Pinpoint the cell where the given text exists, returning its [x, y] midpoint coordinate. 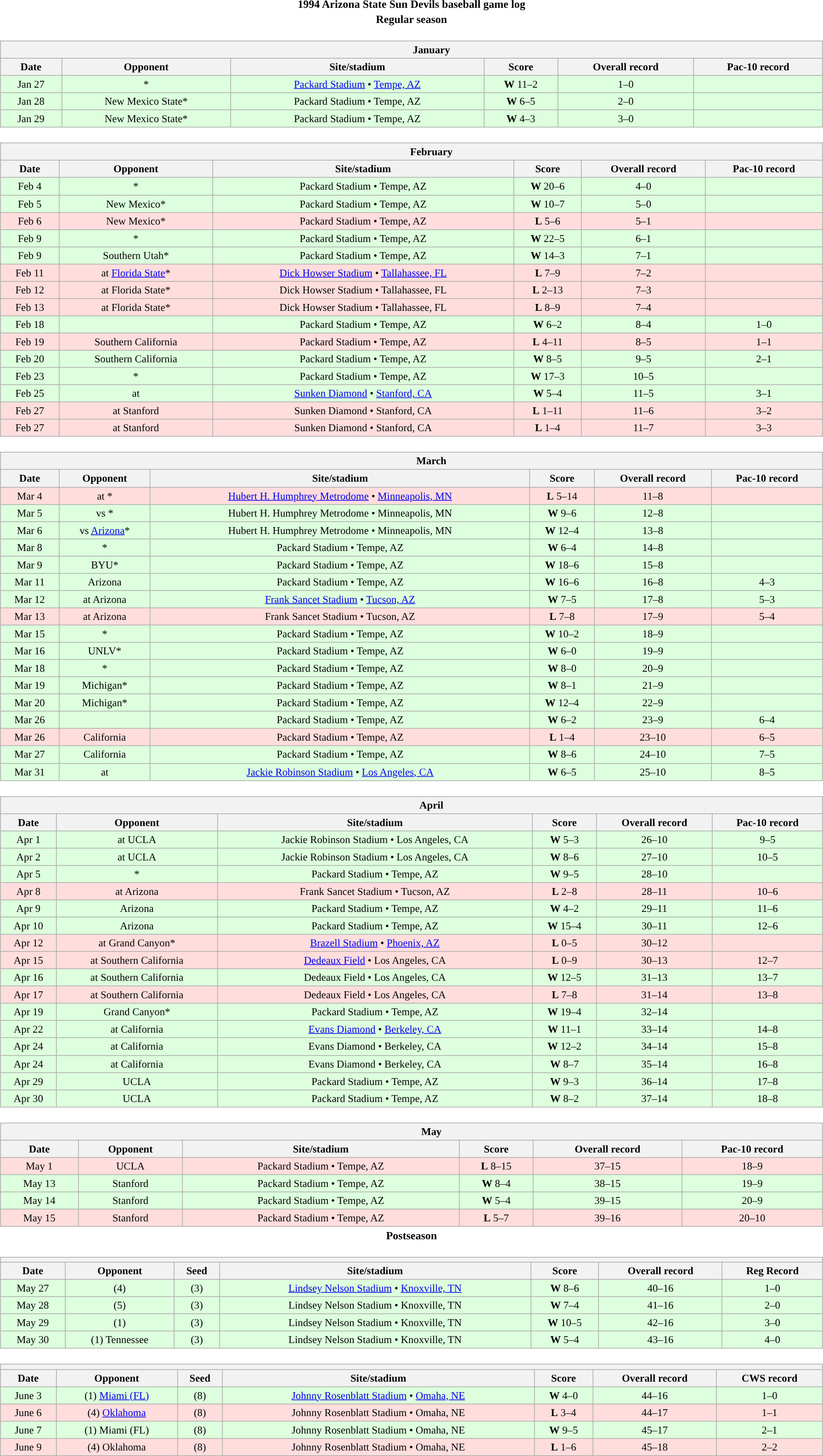
W 8–7 [564, 1064]
Jan 28 [31, 101]
Mar 13 [30, 617]
Apr 16 [28, 978]
Apr 29 [28, 1081]
5–4 [767, 617]
W 17–3 [547, 376]
31–13 [655, 978]
May 30 [33, 1340]
5–1 [643, 221]
Feb 5 [30, 203]
Mar 4 [30, 495]
W 8–2 [564, 1098]
W 15–4 [564, 926]
Feb 19 [30, 342]
(5) [119, 1305]
May [411, 1131]
44–17 [655, 1412]
2–2 [770, 1447]
vs * [105, 513]
45–17 [655, 1430]
Jan 27 [31, 84]
W 4–2 [564, 909]
January [411, 50]
W 8–4 [496, 1183]
7–1 [643, 255]
11–7 [643, 428]
37–15 [607, 1166]
39–15 [607, 1201]
3–2 [764, 411]
Apr 1 [28, 839]
38–15 [607, 1183]
Apr 22 [28, 1029]
44–16 [655, 1395]
W 20–6 [547, 186]
Mar 31 [30, 772]
45–18 [655, 1447]
(1) Tennessee [119, 1340]
W 5–3 [564, 839]
11–8 [653, 495]
11–5 [643, 394]
L 5–6 [547, 221]
Apr 30 [28, 1098]
22–9 [653, 703]
L 0–9 [564, 960]
Mar 19 [30, 686]
Southern Utah* [136, 255]
20–10 [752, 1218]
Feb 13 [30, 307]
Feb 11 [30, 273]
6–1 [643, 238]
W 7–5 [562, 599]
W 6–0 [562, 651]
W 8–1 [562, 686]
W 8–5 [547, 359]
Brazell Stadium • Phoenix, AZ [375, 943]
Feb 25 [30, 394]
Mar 27 [30, 754]
Feb 18 [30, 325]
34–14 [655, 1046]
33–14 [655, 1029]
May 13 [39, 1183]
May 28 [33, 1305]
W 4–3 [521, 119]
L 4–11 [547, 342]
26–10 [655, 839]
(4) [119, 1288]
23–9 [653, 720]
25–10 [653, 772]
Apr 19 [28, 1012]
March [411, 461]
30–11 [655, 926]
12–6 [767, 926]
3–1 [764, 394]
Mar 16 [30, 651]
40–16 [660, 1288]
L 7–9 [547, 273]
L 1–11 [547, 411]
W 6–4 [562, 547]
W 9–3 [564, 1081]
L 8–15 [496, 1166]
L 3–4 [564, 1412]
43–16 [660, 1340]
41–16 [660, 1305]
at Grand Canyon* [137, 943]
W 9–6 [562, 513]
36–14 [655, 1081]
Feb 23 [30, 376]
Mar 6 [30, 530]
Feb 4 [30, 186]
Mar 11 [30, 582]
April [411, 805]
18–8 [767, 1098]
at * [105, 495]
UNLV* [105, 651]
W 14–3 [547, 255]
27–10 [655, 857]
21–9 [653, 686]
Mar 9 [30, 565]
5–0 [643, 203]
7–4 [643, 307]
W 10–5 [565, 1323]
W 19–4 [564, 1012]
June 7 [28, 1430]
February [411, 152]
BYU* [105, 565]
W 11–2 [521, 84]
Apr 8 [28, 891]
30–12 [655, 943]
Feb 20 [30, 359]
17–9 [653, 617]
5–3 [767, 599]
10–6 [767, 891]
May 15 [39, 1218]
June 9 [28, 1447]
W 22–5 [547, 238]
35–14 [655, 1064]
12–7 [767, 960]
Jan 29 [31, 119]
32–14 [655, 1012]
L 1–6 [564, 1447]
Apr 10 [28, 926]
Mar 18 [30, 668]
L 8–9 [547, 307]
Mar 15 [30, 634]
Mar 20 [30, 703]
7–3 [643, 290]
Apr 2 [28, 857]
Feb 6 [30, 221]
12–8 [653, 513]
(1) [119, 1323]
June 6 [28, 1412]
L 5–14 [562, 495]
13–7 [767, 978]
28–11 [655, 891]
May 14 [39, 1201]
Apr 12 [28, 943]
May 27 [33, 1288]
May 1 [39, 1166]
8–4 [643, 325]
W 10–2 [562, 634]
37–14 [655, 1098]
W 12–2 [564, 1046]
28–10 [655, 874]
W 7–4 [565, 1305]
L 2–13 [547, 290]
W 16–6 [562, 582]
7–2 [643, 273]
39–16 [607, 1218]
vs Arizona* [105, 530]
Mar 5 [30, 513]
Mar 8 [30, 547]
W 10–7 [547, 203]
31–14 [655, 995]
6–5 [767, 737]
W 12–5 [564, 978]
7–5 [767, 754]
29–11 [655, 909]
L 2–8 [564, 891]
3–3 [764, 428]
Apr 9 [28, 909]
Apr 15 [28, 960]
Mar 12 [30, 599]
6–4 [767, 720]
Apr 5 [28, 874]
30–13 [655, 960]
L 0–5 [564, 943]
W 11–1 [564, 1029]
May 29 [33, 1323]
Reg Record [772, 1271]
W 18–6 [562, 565]
42–16 [660, 1323]
Feb 12 [30, 290]
W 8–0 [562, 668]
Grand Canyon* [137, 1012]
CWS record [770, 1378]
4–3 [767, 582]
L 5–7 [496, 1218]
W 4–0 [564, 1395]
June 3 [28, 1395]
Apr 17 [28, 995]
24–10 [653, 754]
23–10 [653, 737]
